Locate the cell with the specified text and output its [x, y] center coordinate. 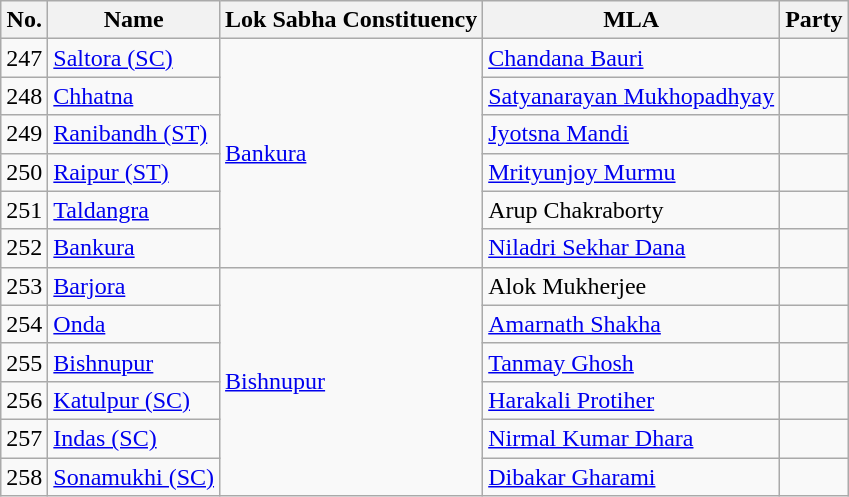
Indas (SC) [134, 438]
247 [24, 58]
249 [24, 134]
Ranibandh (ST) [134, 134]
Taldangra [134, 210]
Raipur (ST) [134, 172]
Onda [134, 324]
Arup Chakraborty [632, 210]
Alok Mukherjee [632, 286]
Mrityunjoy Murmu [632, 172]
MLA [632, 20]
252 [24, 248]
255 [24, 362]
Lok Sabha Constituency [352, 20]
Niladri Sekhar Dana [632, 248]
Tanmay Ghosh [632, 362]
Satyanarayan Mukhopadhyay [632, 96]
250 [24, 172]
Katulpur (SC) [134, 400]
Sonamukhi (SC) [134, 477]
256 [24, 400]
257 [24, 438]
Party [814, 20]
Chhatna [134, 96]
Nirmal Kumar Dhara [632, 438]
Name [134, 20]
Jyotsna Mandi [632, 134]
251 [24, 210]
253 [24, 286]
Harakali Protiher [632, 400]
Amarnath Shakha [632, 324]
Dibakar Gharami [632, 477]
248 [24, 96]
No. [24, 20]
Saltora (SC) [134, 58]
Chandana Bauri [632, 58]
258 [24, 477]
Barjora [134, 286]
254 [24, 324]
